From the cell containing the given text, extract its center point as [X, Y] coordinate. 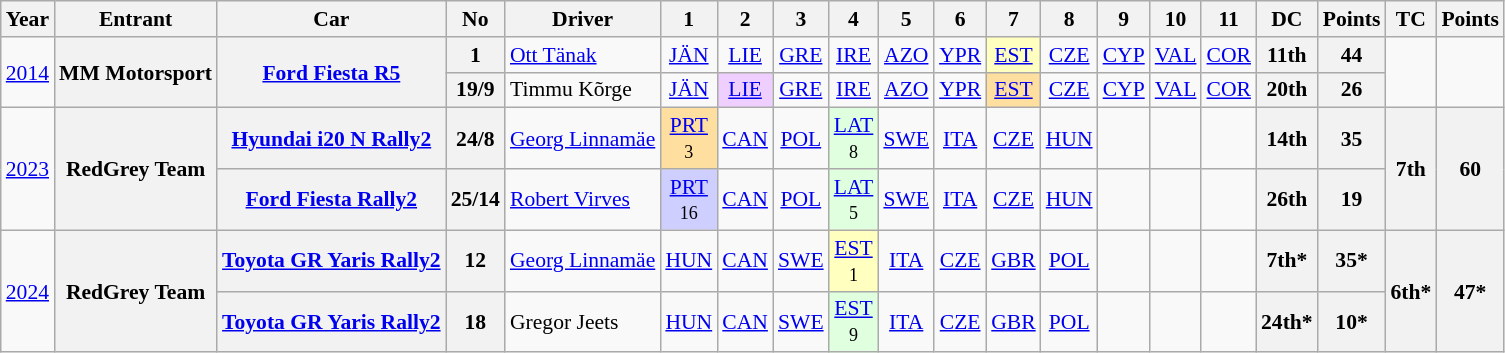
47* [1470, 291]
LAT8 [854, 138]
7th [1410, 169]
2014 [28, 72]
6th* [1410, 291]
PRT16 [688, 200]
LAT5 [854, 200]
7th* [1287, 260]
11 [1228, 19]
Ford Fiesta Rally2 [332, 200]
DC [1287, 19]
Ott Tänak [582, 55]
2 [745, 19]
20th [1287, 90]
Year [28, 19]
EST1 [854, 260]
35 [1352, 138]
TC [1410, 19]
10 [1176, 19]
19/9 [476, 90]
Car [332, 19]
MM Motorsport [136, 72]
PRT3 [688, 138]
26th [1287, 200]
26 [1352, 90]
Timmu Kõrge [582, 90]
19 [1352, 200]
Gregor Jeets [582, 322]
EST9 [854, 322]
Hyundai i20 N Rally2 [332, 138]
44 [1352, 55]
4 [854, 19]
2024 [28, 291]
8 [1070, 19]
Entrant [136, 19]
18 [476, 322]
60 [1470, 169]
7 [1014, 19]
24/8 [476, 138]
25/14 [476, 200]
35* [1352, 260]
6 [960, 19]
11th [1287, 55]
Robert Virves [582, 200]
3 [801, 19]
Ford Fiesta R5 [332, 72]
14th [1287, 138]
10* [1352, 322]
No [476, 19]
Driver [582, 19]
9 [1124, 19]
24th* [1287, 322]
12 [476, 260]
2023 [28, 169]
5 [906, 19]
